Return (x, y) of the center of cell containing provided text 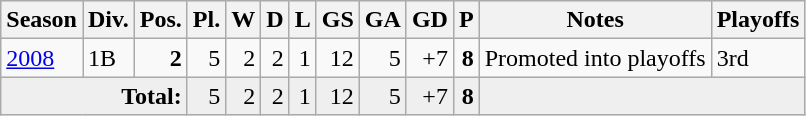
Total: (94, 96)
2008 (42, 58)
W (244, 20)
1B (108, 58)
Pl. (206, 20)
GD (430, 20)
P (466, 20)
Season (42, 20)
Pos. (160, 20)
3rd (758, 58)
GS (338, 20)
Promoted into playoffs (595, 58)
Playoffs (758, 20)
GA (382, 20)
L (302, 20)
D (275, 20)
Div. (108, 20)
Notes (595, 20)
